Detect which cell encompasses the target text, then output its (X, Y) center coordinate. 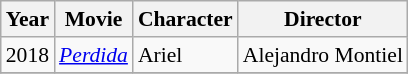
Movie (94, 19)
2018 (28, 55)
Perdida (94, 55)
Alejandro Montiel (323, 55)
Year (28, 19)
Character (186, 19)
Ariel (186, 55)
Director (323, 19)
